From the cell containing the given text, extract its center point as (X, Y) coordinate. 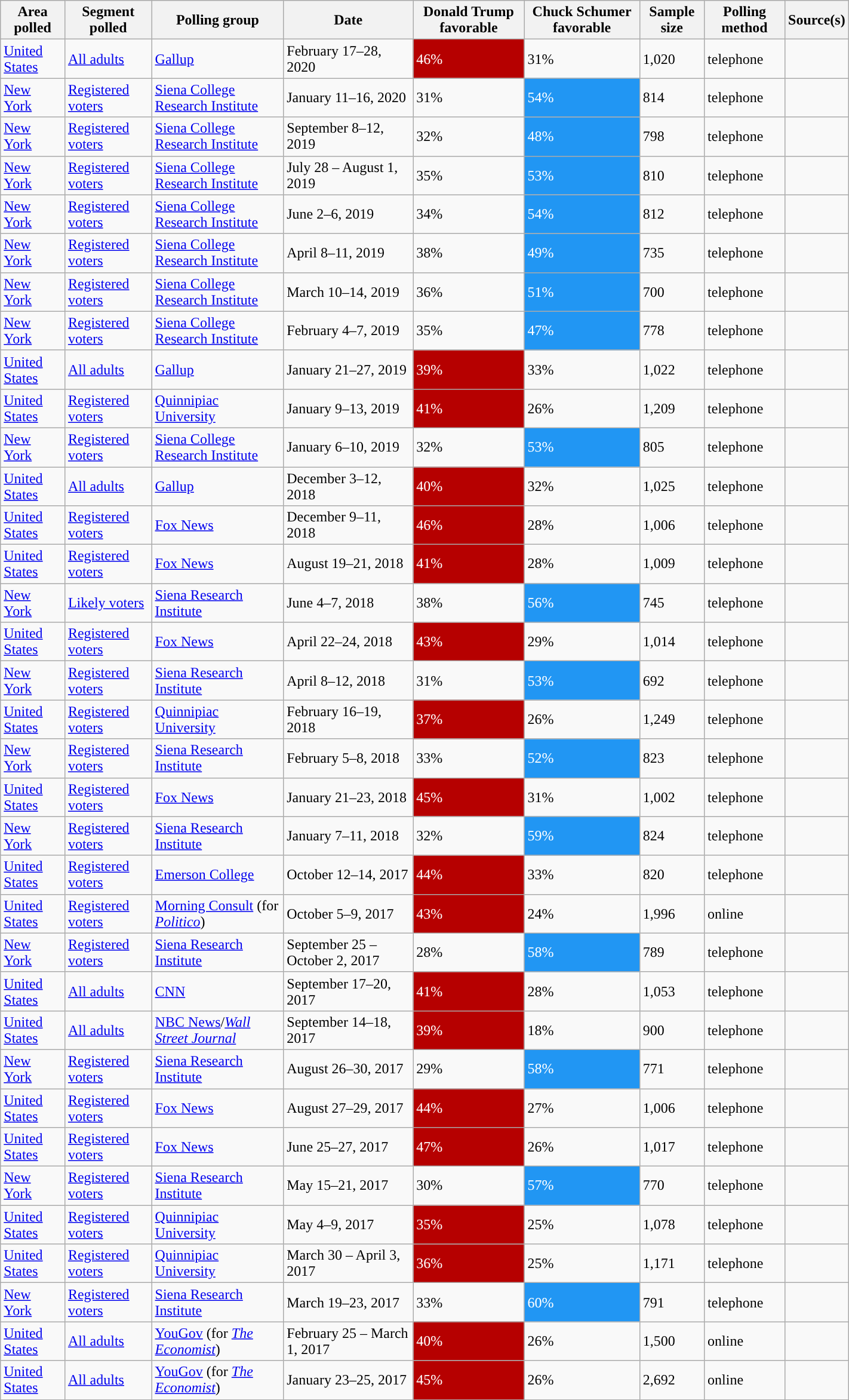
27% (582, 1107)
February 4–7, 2019 (349, 331)
March 10–14, 2019 (349, 291)
August 19–21, 2018 (349, 564)
Chuck Schumer favorable (582, 20)
Polling group (217, 20)
Donald Trump favorable (469, 20)
789 (672, 952)
June 4–7, 2018 (349, 603)
December 3–12, 2018 (349, 486)
900 (672, 1030)
Source(s) (817, 20)
1,022 (672, 369)
824 (672, 836)
April 8–11, 2019 (349, 253)
823 (672, 759)
October 12–14, 2017 (349, 874)
February 16–19, 2018 (349, 719)
30% (469, 1186)
791 (672, 1302)
692 (672, 681)
2,692 (672, 1380)
Segment polled (108, 20)
49% (582, 253)
735 (672, 253)
February 25 – March 1, 2017 (349, 1341)
August 26–30, 2017 (349, 1069)
52% (582, 759)
January 21–23, 2018 (349, 797)
June 25–27, 2017 (349, 1147)
May 4–9, 2017 (349, 1224)
January 9–13, 2019 (349, 409)
59% (582, 836)
March 30 – April 3, 2017 (349, 1264)
May 15–21, 2017 (349, 1186)
1,009 (672, 564)
812 (672, 214)
September 8–12, 2019 (349, 136)
CNN (217, 991)
January 7–11, 2018 (349, 836)
1,171 (672, 1264)
51% (582, 291)
Likely voters (108, 603)
Sample size (672, 20)
771 (672, 1069)
798 (672, 136)
September 25 – October 2, 2017 (349, 952)
NBC News/Wall Street Journal (217, 1030)
September 17–20, 2017 (349, 991)
June 2–6, 2019 (349, 214)
57% (582, 1186)
February 17–28, 2020 (349, 59)
34% (469, 214)
January 23–25, 2017 (349, 1380)
August 27–29, 2017 (349, 1107)
48% (582, 136)
820 (672, 874)
January 11–16, 2020 (349, 98)
Polling method (745, 20)
770 (672, 1186)
778 (672, 331)
1,209 (672, 409)
Emerson College (217, 874)
Date (349, 20)
56% (582, 603)
1,078 (672, 1224)
1,500 (672, 1341)
1,014 (672, 641)
1,020 (672, 59)
814 (672, 98)
1,996 (672, 914)
1,017 (672, 1147)
745 (672, 603)
April 22–24, 2018 (349, 641)
January 6–10, 2019 (349, 447)
37% (469, 719)
October 5–9, 2017 (349, 914)
December 9–11, 2018 (349, 526)
60% (582, 1302)
805 (672, 447)
February 5–8, 2018 (349, 759)
September 14–18, 2017 (349, 1030)
July 28 – August 1, 2019 (349, 176)
810 (672, 176)
700 (672, 291)
March 19–23, 2017 (349, 1302)
January 21–27, 2019 (349, 369)
1,249 (672, 719)
24% (582, 914)
April 8–12, 2018 (349, 681)
Morning Consult (for Politico) (217, 914)
1,002 (672, 797)
1,025 (672, 486)
18% (582, 1030)
Area polled (33, 20)
1,053 (672, 991)
